Pinpoint the cell where the given text exists, returning its [X, Y] midpoint coordinate. 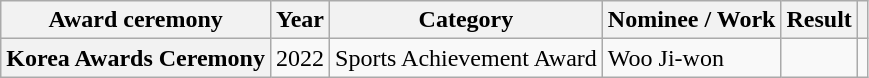
Sports Achievement Award [466, 58]
Woo Ji-won [692, 58]
Award ceremony [136, 20]
2022 [300, 58]
Result [819, 20]
Category [466, 20]
Korea Awards Ceremony [136, 58]
Nominee / Work [692, 20]
Year [300, 20]
